Provide the [x, y] coordinate of the cell's center where the given text is located.  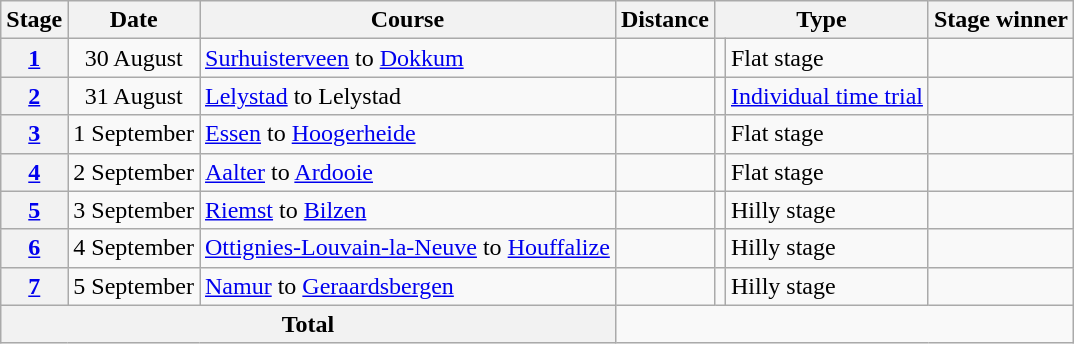
Individual time trial [826, 96]
Stage winner [1000, 20]
2 September [134, 172]
5 [34, 210]
Date [134, 20]
6 [34, 248]
Ottignies-Louvain-la-Neuve to Houffalize [408, 248]
Riemst to Bilzen [408, 210]
Aalter to Ardooie [408, 172]
Distance [664, 20]
Essen to Hoogerheide [408, 134]
2 [34, 96]
31 August [134, 96]
1 September [134, 134]
Surhuisterveen to Dokkum [408, 58]
Course [408, 20]
7 [34, 286]
3 September [134, 210]
5 September [134, 286]
3 [34, 134]
Type [821, 20]
4 September [134, 248]
Stage [34, 20]
Total [308, 324]
30 August [134, 58]
Namur to Geraardsbergen [408, 286]
Lelystad to Lelystad [408, 96]
4 [34, 172]
1 [34, 58]
